Provide the [X, Y] coordinate of the cell's center where the given text is located.  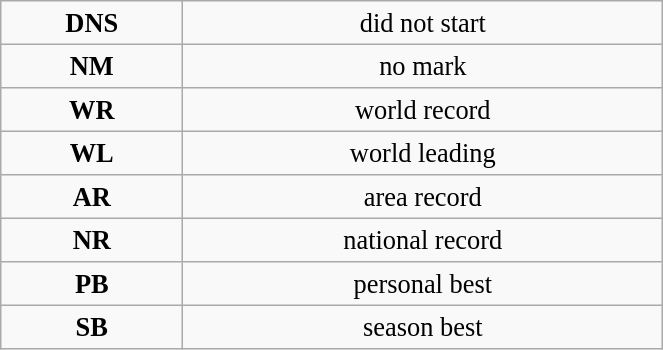
national record [423, 240]
world leading [423, 153]
WL [92, 153]
AR [92, 197]
NM [92, 66]
PB [92, 284]
WR [92, 109]
area record [423, 197]
no mark [423, 66]
personal best [423, 284]
did not start [423, 22]
season best [423, 327]
world record [423, 109]
DNS [92, 22]
SB [92, 327]
NR [92, 240]
